From the cell containing the given text, extract its center point as [x, y] coordinate. 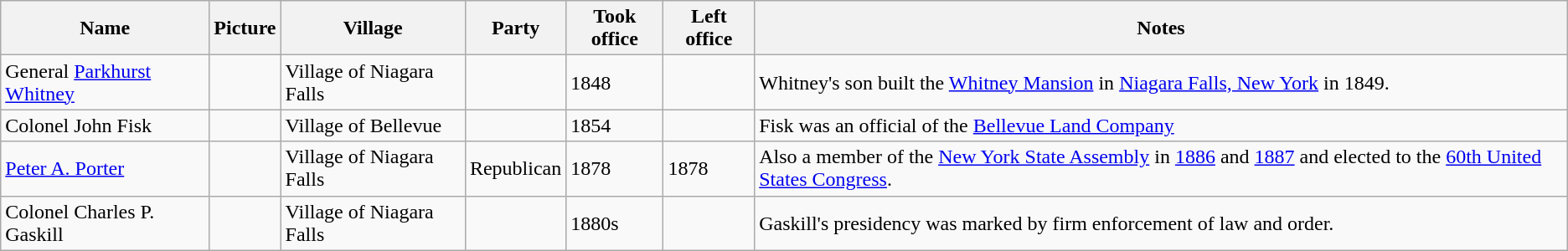
Left office [709, 28]
Notes [1161, 28]
Village [373, 28]
General Parkhurst Whitney [106, 82]
Also a member of the New York State Assembly in 1886 and 1887 and elected to the 60th United States Congress. [1161, 169]
Name [106, 28]
Colonel Charles P. Gaskill [106, 223]
Picture [245, 28]
Took office [615, 28]
Peter A. Porter [106, 169]
Republican [515, 169]
Whitney's son built the Whitney Mansion in Niagara Falls, New York in 1849. [1161, 82]
Fisk was an official of the Bellevue Land Company [1161, 125]
1854 [615, 125]
Colonel John Fisk [106, 125]
Village of Bellevue [373, 125]
Party [515, 28]
1880s [615, 223]
Gaskill's presidency was marked by firm enforcement of law and order. [1161, 223]
1848 [615, 82]
